For the text-containing cell, return its midpoint in (X, Y) coordinate format. 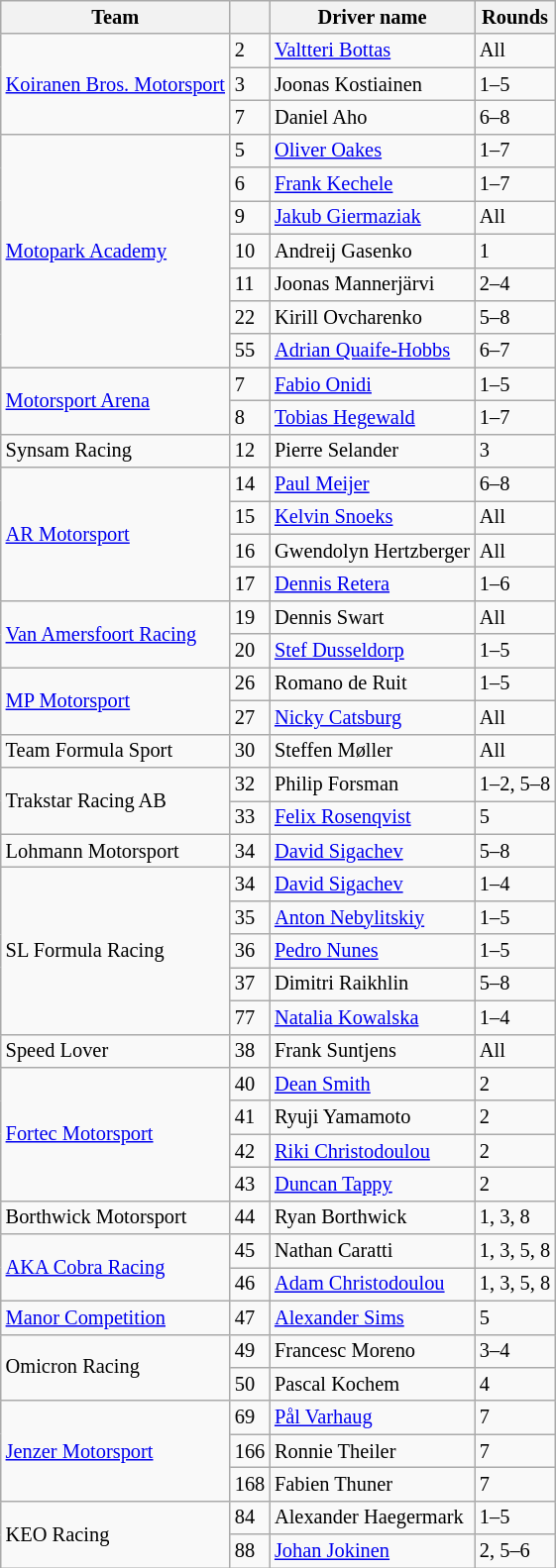
Frank Kechele (373, 184)
Rounds (515, 17)
43 (250, 1184)
69 (250, 1417)
Manor Competition (115, 1317)
Motopark Academy (115, 251)
Dean Smith (373, 1084)
Pål Varhaug (373, 1417)
44 (250, 1217)
Motorsport Arena (115, 400)
16 (250, 551)
Van Amersfoort Racing (115, 634)
Ryuji Yamamoto (373, 1117)
Jenzer Motorsport (115, 1450)
Pascal Kochem (373, 1384)
Jakub Giermaziak (373, 217)
Adam Christodoulou (373, 1284)
Fortec Motorsport (115, 1133)
Paul Meijer (373, 484)
2–4 (515, 284)
Joonas Mannerjärvi (373, 284)
Daniel Aho (373, 117)
37 (250, 984)
30 (250, 751)
KEO Racing (115, 1533)
49 (250, 1351)
3–4 (515, 1351)
Anton Nebylitskiy (373, 917)
Trakstar Racing AB (115, 800)
Adrian Quaife-Hobbs (373, 351)
42 (250, 1151)
Borthwick Motorsport (115, 1217)
Steffen Møller (373, 751)
1–6 (515, 583)
Pierre Selander (373, 451)
45 (250, 1251)
AKA Cobra Racing (115, 1268)
Francesc Moreno (373, 1351)
Andreij Gasenko (373, 251)
Romano de Ruit (373, 683)
38 (250, 1051)
Felix Rosenqvist (373, 817)
Koiranen Bros. Motorsport (115, 83)
47 (250, 1317)
46 (250, 1284)
14 (250, 484)
50 (250, 1384)
35 (250, 917)
Kirill Ovcharenko (373, 317)
4 (515, 1384)
22 (250, 317)
166 (250, 1451)
Gwendolyn Hertzberger (373, 551)
27 (250, 717)
Oliver Oakes (373, 151)
36 (250, 951)
Nathan Caratti (373, 1251)
55 (250, 351)
15 (250, 517)
Frank Suntjens (373, 1051)
Fabio Onidi (373, 384)
Alexander Haegermark (373, 1517)
Alexander Sims (373, 1317)
9 (250, 217)
Valtteri Bottas (373, 51)
33 (250, 817)
1–2, 5–8 (515, 784)
84 (250, 1517)
40 (250, 1084)
88 (250, 1551)
Nicky Catsburg (373, 717)
Synsam Racing (115, 451)
6 (250, 184)
Fabien Thuner (373, 1484)
Johan Jokinen (373, 1551)
Philip Forsman (373, 784)
Duncan Tappy (373, 1184)
Speed Lover (115, 1051)
Pedro Nunes (373, 951)
6–7 (515, 351)
77 (250, 1017)
Dennis Swart (373, 617)
2, 5–6 (515, 1551)
Joonas Kostiainen (373, 84)
Riki Christodoulou (373, 1151)
1, 3, 8 (515, 1217)
Kelvin Snoeks (373, 517)
19 (250, 617)
12 (250, 451)
Lohmann Motorsport (115, 851)
Omicron Racing (115, 1367)
32 (250, 784)
AR Motorsport (115, 535)
Tobias Hegewald (373, 417)
Ryan Borthwick (373, 1217)
168 (250, 1484)
SL Formula Racing (115, 950)
8 (250, 417)
17 (250, 583)
MP Motorsport (115, 699)
20 (250, 651)
Dimitri Raikhlin (373, 984)
Dennis Retera (373, 583)
10 (250, 251)
41 (250, 1117)
Driver name (373, 17)
1 (515, 251)
Team Formula Sport (115, 751)
Ronnie Theiler (373, 1451)
Natalia Kowalska (373, 1017)
Stef Dusseldorp (373, 651)
Team (115, 17)
11 (250, 284)
26 (250, 683)
